Pinpoint the cell where the given text exists, returning its (x, y) midpoint coordinate. 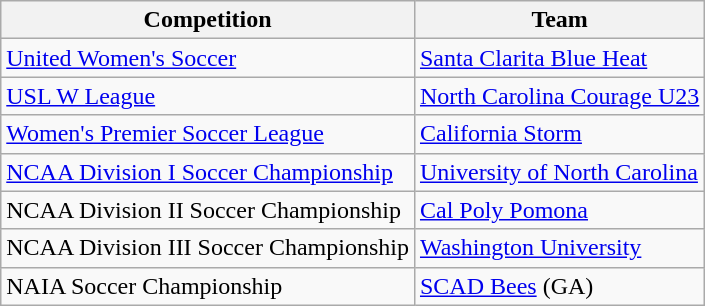
Competition (208, 20)
SCAD Bees (GA) (559, 286)
NAIA Soccer Championship (208, 286)
California Storm (559, 134)
Women's Premier Soccer League (208, 134)
NCAA Division I Soccer Championship (208, 172)
University of North Carolina (559, 172)
United Women's Soccer (208, 58)
Cal Poly Pomona (559, 210)
USL W League (208, 96)
Washington University (559, 248)
NCAA Division II Soccer Championship (208, 210)
North Carolina Courage U23 (559, 96)
NCAA Division III Soccer Championship (208, 248)
Santa Clarita Blue Heat (559, 58)
Team (559, 20)
